Extract the [X, Y] coordinate from the center of the cell holding the provided text.  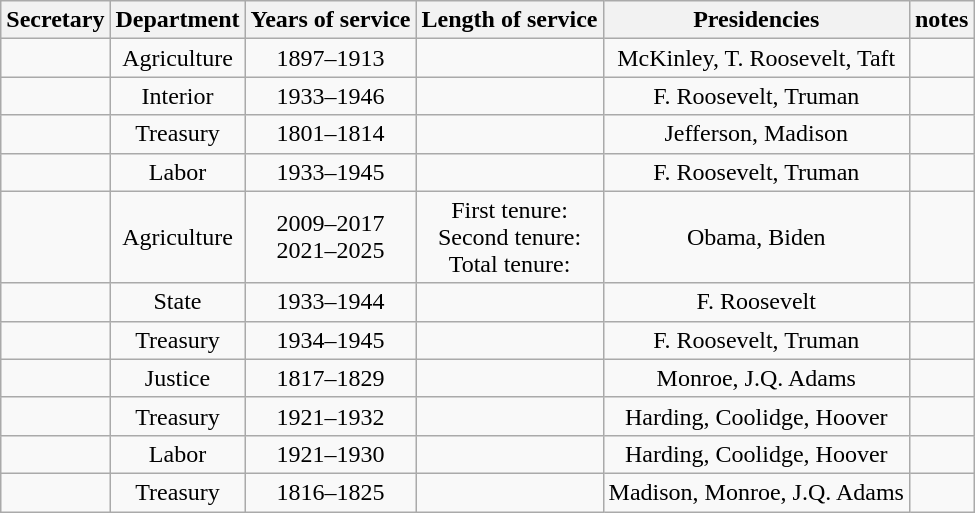
1817–1829 [330, 378]
First tenure: Second tenure: Total tenure: [510, 237]
Interior [178, 96]
1933–1945 [330, 172]
Justice [178, 378]
McKinley, T. Roosevelt, Taft [756, 58]
2009–20172021–2025 [330, 237]
1801–1814 [330, 134]
Length of service [510, 20]
1816–1825 [330, 492]
1921–1932 [330, 416]
1921–1930 [330, 454]
Years of service [330, 20]
Monroe, J.Q. Adams [756, 378]
1933–1944 [330, 302]
1934–1945 [330, 340]
Obama, Biden [756, 237]
Secretary [56, 20]
Jefferson, Madison [756, 134]
Presidencies [756, 20]
1933–1946 [330, 96]
1897–1913 [330, 58]
notes [941, 20]
State [178, 302]
Madison, Monroe, J.Q. Adams [756, 492]
F. Roosevelt [756, 302]
Department [178, 20]
